Return (X, Y) of the center of cell containing provided text 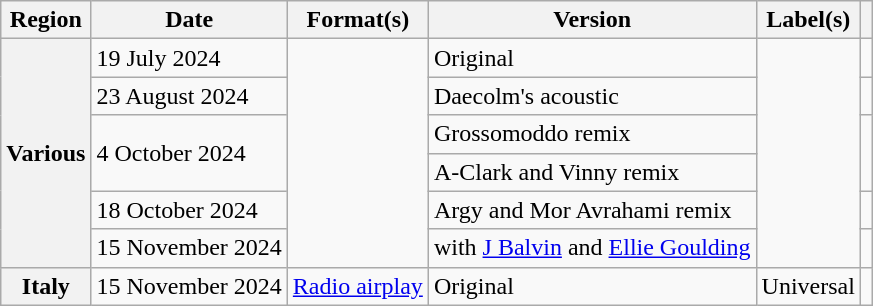
Universal (808, 286)
18 October 2024 (189, 210)
19 July 2024 (189, 58)
Daecolm's acoustic (592, 96)
Date (189, 20)
Format(s) (358, 20)
Label(s) (808, 20)
Region (46, 20)
Italy (46, 286)
Grossomoddo remix (592, 134)
Argy and Mor Avrahami remix (592, 210)
Version (592, 20)
Various (46, 153)
23 August 2024 (189, 96)
with J Balvin and Ellie Goulding (592, 248)
Radio airplay (358, 286)
A-Clark and Vinny remix (592, 172)
4 October 2024 (189, 153)
